Provide the (X, Y) coordinate of the cell's center where the given text is located.  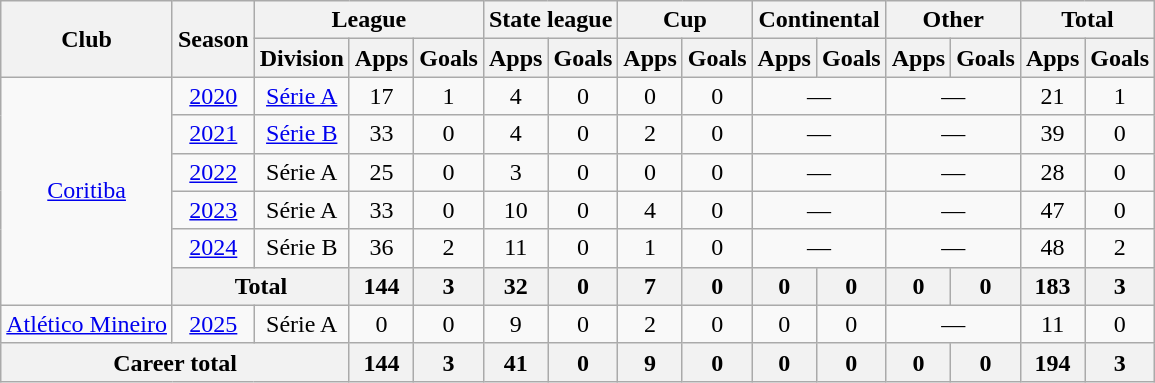
48 (1052, 248)
Atlético Mineiro (87, 324)
Division (302, 58)
36 (381, 248)
Other (953, 20)
Season (213, 39)
25 (381, 172)
Club (87, 39)
194 (1052, 362)
2020 (213, 96)
League (368, 20)
2025 (213, 324)
41 (515, 362)
Cup (685, 20)
32 (515, 286)
17 (381, 96)
7 (650, 286)
2022 (213, 172)
2024 (213, 248)
39 (1052, 134)
2023 (213, 210)
2021 (213, 134)
28 (1052, 172)
10 (515, 210)
Career total (176, 362)
Coritiba (87, 191)
State league (550, 20)
21 (1052, 96)
183 (1052, 286)
47 (1052, 210)
Continental (819, 20)
